For the text-containing cell, return its midpoint in [x, y] coordinate format. 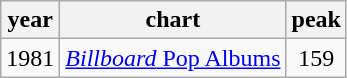
year [30, 20]
chart [173, 20]
Billboard Pop Albums [173, 58]
159 [316, 58]
peak [316, 20]
1981 [30, 58]
